Extract the (X, Y) coordinate from the center of the cell holding the provided text.  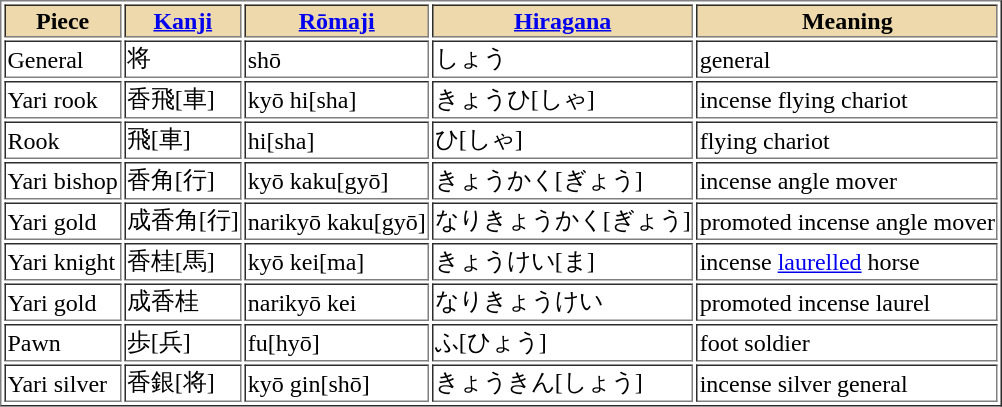
promoted incense angle mover (848, 221)
promoted incense laurel (848, 303)
きょうひ[しゃ] (563, 100)
narikyō kei (337, 303)
incense angle mover (848, 181)
香飛[車] (183, 100)
ひ[しゃ] (563, 141)
kyō kaku[gyō] (337, 181)
Hiragana (563, 20)
ふ[ひょう] (563, 343)
歩[兵] (183, 343)
きょうきん[しょう] (563, 383)
Yari silver (62, 383)
Pawn (62, 343)
飛[車] (183, 141)
kyō kei[ma] (337, 262)
なりきょうかく[ぎょう] (563, 221)
Piece (62, 20)
kyō hi[sha] (337, 100)
将 (183, 59)
Yari knight (62, 262)
しょう (563, 59)
incense flying chariot (848, 100)
General (62, 59)
general (848, 59)
Kanji (183, 20)
kyō gin[shō] (337, 383)
foot soldier (848, 343)
Rōmaji (337, 20)
成香角[行] (183, 221)
香銀[将] (183, 383)
香桂[馬] (183, 262)
きょうけい[ま] (563, 262)
flying chariot (848, 141)
Rook (62, 141)
narikyō kaku[gyō] (337, 221)
香角[行] (183, 181)
成香桂 (183, 303)
shō (337, 59)
Meaning (848, 20)
incense silver general (848, 383)
なりきょうけい (563, 303)
incense laurelled horse (848, 262)
hi[sha] (337, 141)
Yari bishop (62, 181)
きょうかく[ぎょう] (563, 181)
Yari rook (62, 100)
fu[hyō] (337, 343)
